Return (X, Y) of the center of cell containing provided text 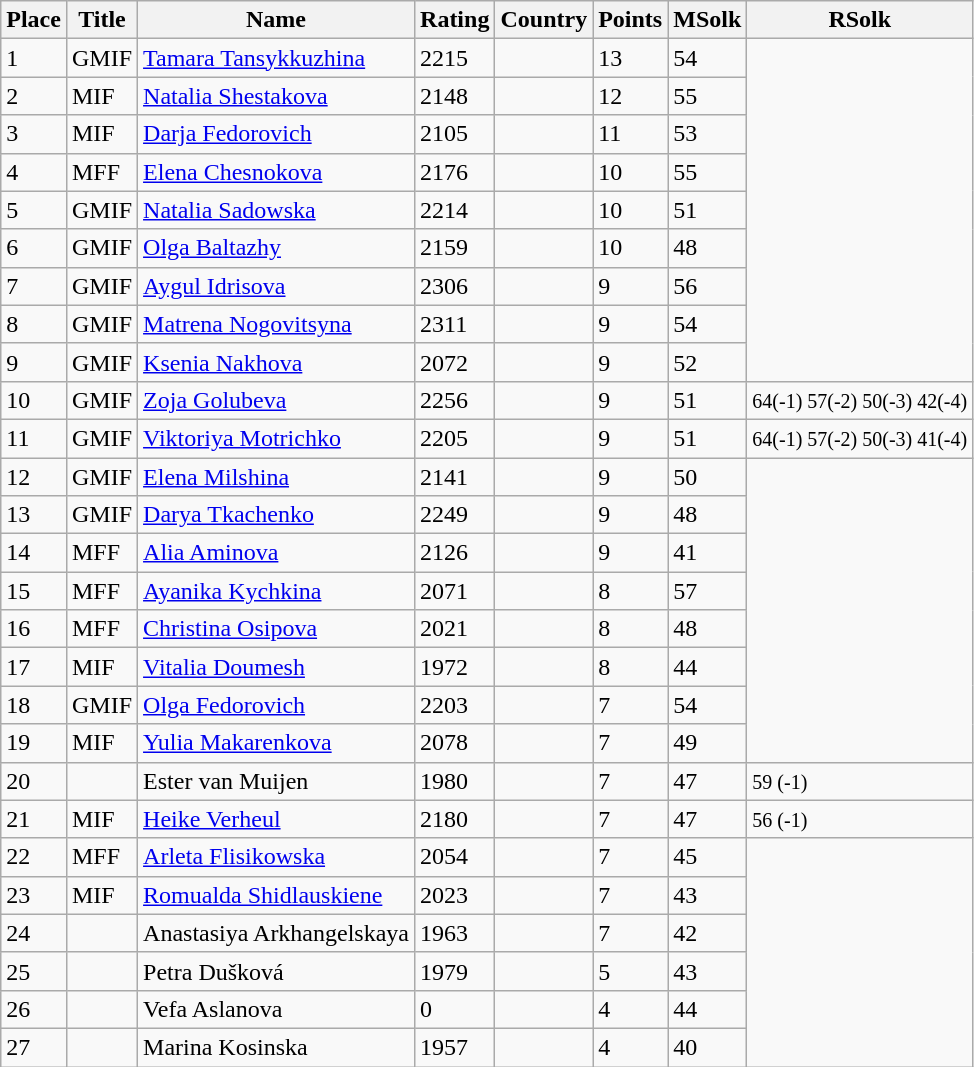
2 (34, 96)
3 (34, 134)
22 (34, 857)
2203 (455, 705)
Olga Baltazhy (276, 248)
27 (34, 1047)
2023 (455, 895)
Natalia Sadowska (276, 210)
64(-1) 57(-2) 50(-3) 41(-4) (860, 438)
59 (-1) (860, 781)
2311 (455, 324)
Anastasiya Arkhangelskaya (276, 933)
2071 (455, 591)
MSolk (708, 20)
2205 (455, 438)
Country (544, 20)
15 (34, 591)
RSolk (860, 20)
49 (708, 743)
16 (34, 629)
Vitalia Doumesh (276, 667)
Romualda Shidlauskiene (276, 895)
Ksenia Nakhova (276, 362)
2176 (455, 172)
0 (455, 1009)
50 (708, 477)
Title (102, 20)
20 (34, 781)
Natalia Shestakova (276, 96)
1972 (455, 667)
2249 (455, 515)
Viktoriya Motrichko (276, 438)
2148 (455, 96)
Elena Chesnokova (276, 172)
1963 (455, 933)
42 (708, 933)
2021 (455, 629)
18 (34, 705)
2078 (455, 743)
25 (34, 971)
2054 (455, 857)
45 (708, 857)
Arleta Flisikowska (276, 857)
Place (34, 20)
57 (708, 591)
24 (34, 933)
2306 (455, 286)
2126 (455, 553)
56 (708, 286)
6 (34, 248)
Darja Fedorovich (276, 134)
21 (34, 819)
2256 (455, 400)
Marina Kosinska (276, 1047)
2214 (455, 210)
Tamara Tansykkuzhina (276, 58)
2180 (455, 819)
2159 (455, 248)
19 (34, 743)
41 (708, 553)
Yulia Makarenkova (276, 743)
56 (-1) (860, 819)
Christina Osipova (276, 629)
Vefa Aslanova (276, 1009)
2215 (455, 58)
1 (34, 58)
Rating (455, 20)
Ayanika Kychkina (276, 591)
Darya Tkachenko (276, 515)
Name (276, 20)
26 (34, 1009)
53 (708, 134)
Ester van Muijen (276, 781)
Alia Aminova (276, 553)
Zoja Golubeva (276, 400)
64(-1) 57(-2) 50(-3) 42(-4) (860, 400)
52 (708, 362)
Matrena Nogovitsyna (276, 324)
Petra Dušková (276, 971)
14 (34, 553)
2072 (455, 362)
1979 (455, 971)
Olga Fedorovich (276, 705)
23 (34, 895)
40 (708, 1047)
Points (630, 20)
Heike Verheul (276, 819)
1957 (455, 1047)
2141 (455, 477)
Aygul Idrisova (276, 286)
1980 (455, 781)
17 (34, 667)
Elena Milshina (276, 477)
2105 (455, 134)
